Find where the given text appears and provide that cell's center as [X, Y] coordinate. 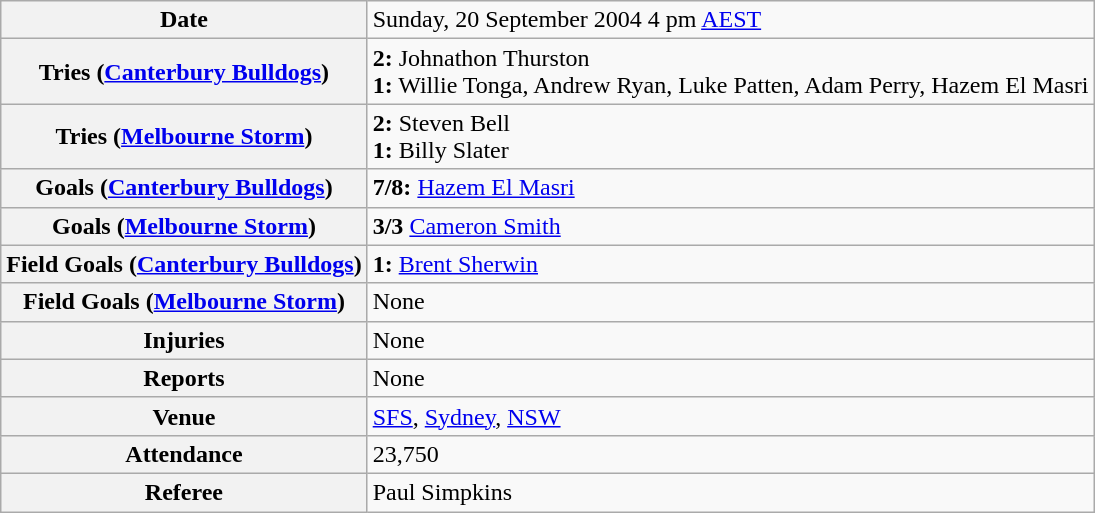
3/3 Cameron Smith [730, 226]
Date [184, 20]
Goals (Melbourne Storm) [184, 226]
Reports [184, 378]
Tries (Canterbury Bulldogs) [184, 72]
Goals (Canterbury Bulldogs) [184, 188]
23,750 [730, 454]
Field Goals (Canterbury Bulldogs) [184, 264]
Sunday, 20 September 2004 4 pm AEST [730, 20]
2: Johnathon Thurston 1: Willie Tonga, Andrew Ryan, Luke Patten, Adam Perry, Hazem El Masri [730, 72]
Field Goals (Melbourne Storm) [184, 302]
Injuries [184, 340]
7/8: Hazem El Masri [730, 188]
1: Brent Sherwin [730, 264]
SFS, Sydney, NSW [730, 416]
2: Steven Bell 1: Billy Slater [730, 136]
Tries (Melbourne Storm) [184, 136]
Attendance [184, 454]
Paul Simpkins [730, 492]
Venue [184, 416]
Referee [184, 492]
